Locate the cell with the specified text and output its (x, y) center coordinate. 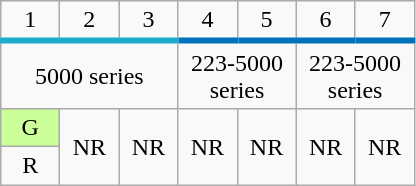
R (30, 165)
2 (90, 21)
4 (208, 21)
3 (148, 21)
G (30, 127)
5000 series (90, 74)
5 (266, 21)
7 (384, 21)
6 (326, 21)
1 (30, 21)
